Locate the cell with the specified text and output its [X, Y] center coordinate. 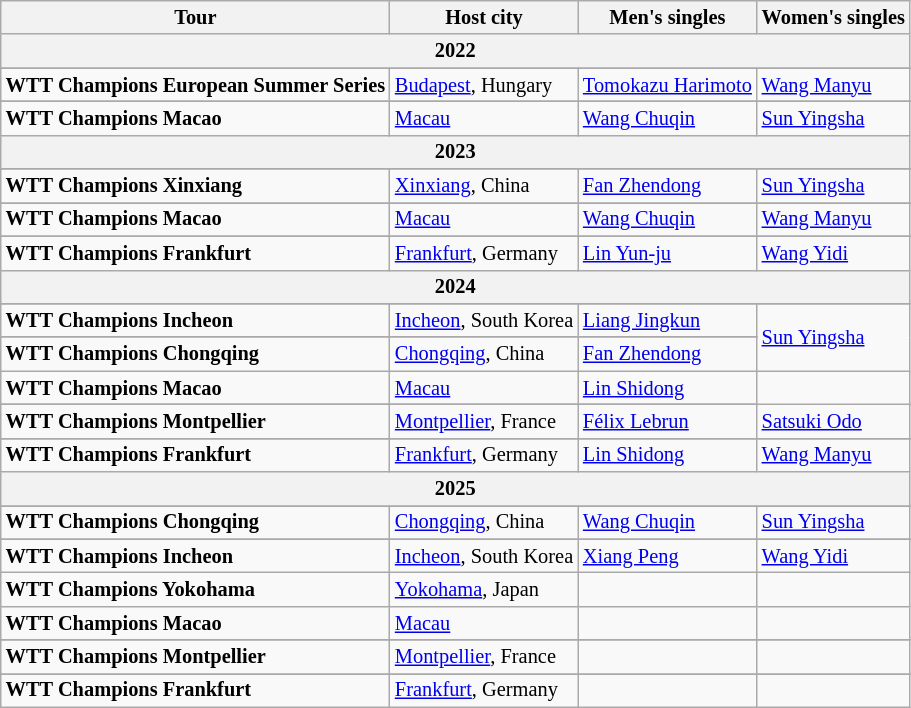
Host city [484, 17]
Xiang Peng [668, 556]
WTT Champions Yokohama [196, 589]
Men's singles [668, 17]
Tomokazu Harimoto [668, 85]
Tour [196, 17]
WTT Champions Xinxiang [196, 186]
Liang Jingkun [668, 320]
Xinxiang, China [484, 186]
2022 [456, 51]
Budapest, Hungary [484, 85]
Lin Yun-ju [668, 253]
2024 [456, 287]
2023 [456, 152]
Yokohama, Japan [484, 589]
Satsuki Odo [834, 421]
Félix Lebrun [668, 421]
2025 [456, 489]
Women's singles [834, 17]
WTT Champions European Summer Series [196, 85]
